Return the (X, Y) coordinate for the center point of the cell that contains the specified text.  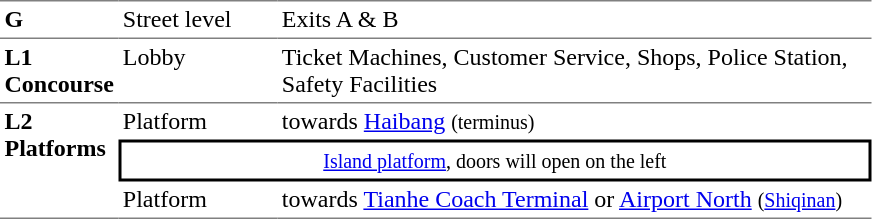
Lobby (198, 71)
towards Haibang (terminus) (574, 122)
Street level (198, 19)
G (59, 19)
Island platform, doors will open on the left (494, 161)
Exits A & B (574, 19)
Platform (198, 122)
Ticket Machines, Customer Service, Shops, Police Station, Safety Facilities (574, 71)
L1Concourse (59, 71)
